Determine the (x, y) coordinate at the center of the cell enclosing the given text.  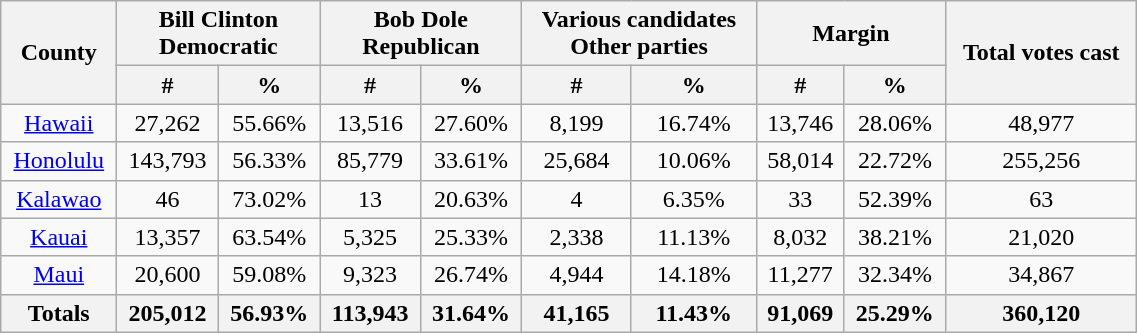
205,012 (168, 313)
11.43% (694, 313)
31.64% (471, 313)
8,032 (800, 237)
6.35% (694, 199)
Margin (850, 34)
63.54% (269, 237)
13,746 (800, 123)
25,684 (577, 161)
9,323 (370, 275)
63 (1042, 199)
5,325 (370, 237)
Honolulu (59, 161)
58,014 (800, 161)
46 (168, 199)
13 (370, 199)
27,262 (168, 123)
Bob DoleRepublican (421, 34)
2,338 (577, 237)
14.18% (694, 275)
4 (577, 199)
33 (800, 199)
85,779 (370, 161)
38.21% (895, 237)
4,944 (577, 275)
113,943 (370, 313)
360,120 (1042, 313)
56.33% (269, 161)
25.29% (895, 313)
52.39% (895, 199)
County (59, 52)
16.74% (694, 123)
48,977 (1042, 123)
55.66% (269, 123)
41,165 (577, 313)
34,867 (1042, 275)
Hawaii (59, 123)
59.08% (269, 275)
33.61% (471, 161)
32.34% (895, 275)
22.72% (895, 161)
Total votes cast (1042, 52)
143,793 (168, 161)
21,020 (1042, 237)
Various candidatesOther parties (639, 34)
20,600 (168, 275)
91,069 (800, 313)
27.60% (471, 123)
Bill ClintonDemocratic (218, 34)
13,516 (370, 123)
Kauai (59, 237)
28.06% (895, 123)
8,199 (577, 123)
Kalawao (59, 199)
13,357 (168, 237)
10.06% (694, 161)
20.63% (471, 199)
11.13% (694, 237)
255,256 (1042, 161)
Maui (59, 275)
25.33% (471, 237)
73.02% (269, 199)
11,277 (800, 275)
26.74% (471, 275)
Totals (59, 313)
56.93% (269, 313)
